For the text-containing cell, return its midpoint in [x, y] coordinate format. 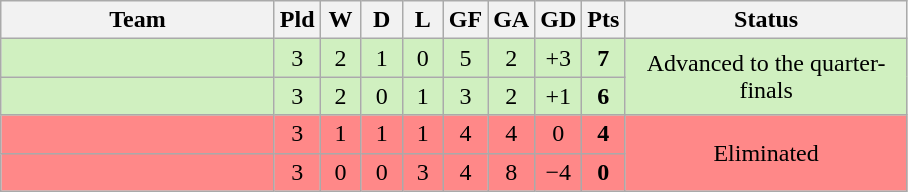
Team [138, 20]
+1 [558, 96]
7 [604, 58]
8 [512, 172]
+3 [558, 58]
−4 [558, 172]
GA [512, 20]
Pts [604, 20]
L [422, 20]
GF [465, 20]
GD [558, 20]
5 [465, 58]
Pld [297, 20]
D [382, 20]
Eliminated [766, 153]
Advanced to the quarter-finals [766, 77]
W [340, 20]
Status [766, 20]
6 [604, 96]
